Detect which cell encompasses the target text, then output its [X, Y] center coordinate. 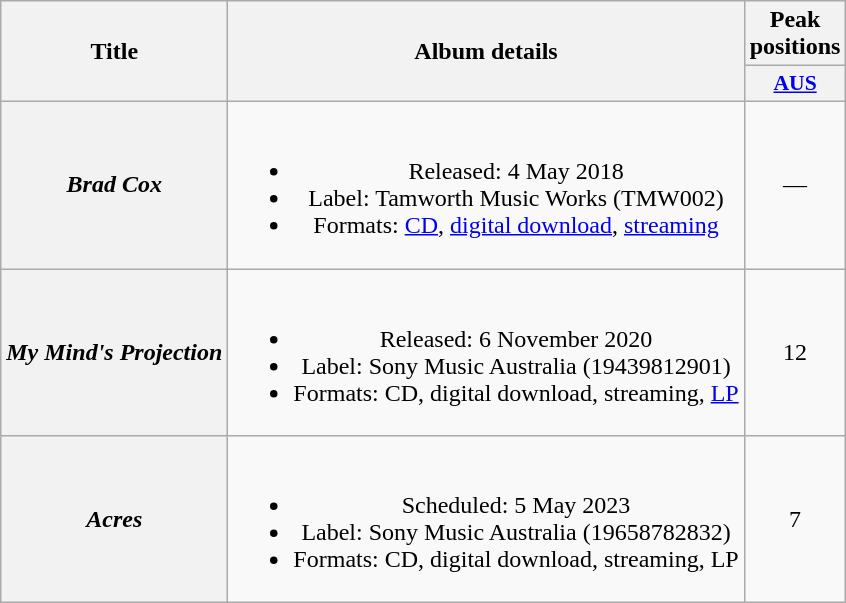
12 [795, 352]
Title [114, 52]
Released: 6 November 2020Label: Sony Music Australia (19439812901)Formats: CD, digital download, streaming, LP [486, 352]
My Mind's Projection [114, 352]
Released: 4 May 2018Label: Tamworth Music Works (TMW002)Formats: CD, digital download, streaming [486, 184]
Peak positions [795, 34]
— [795, 184]
Acres [114, 520]
AUS [795, 84]
Scheduled: 5 May 2023Label: Sony Music Australia (19658782832)Formats: CD, digital download, streaming, LP [486, 520]
Brad Cox [114, 184]
7 [795, 520]
Album details [486, 52]
